Provide the [x, y] coordinate of the cell's center where the given text is located.  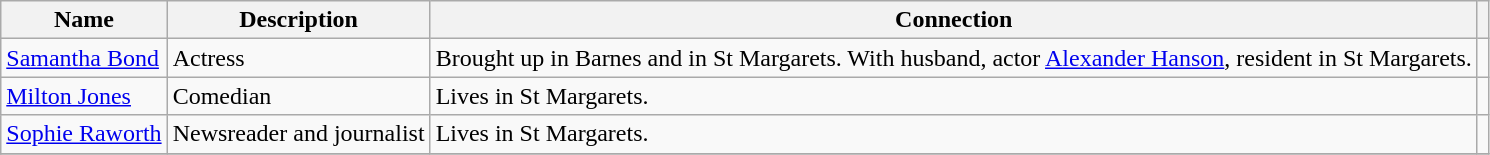
Sophie Raworth [84, 134]
Newsreader and journalist [298, 134]
Milton Jones [84, 96]
Name [84, 20]
Brought up in Barnes and in St Margarets. With husband, actor Alexander Hanson, resident in St Margarets. [954, 58]
Samantha Bond [84, 58]
Actress [298, 58]
Description [298, 20]
Connection [954, 20]
Comedian [298, 96]
